Search for the cell housing the specified text and yield its [X, Y] center coordinate. 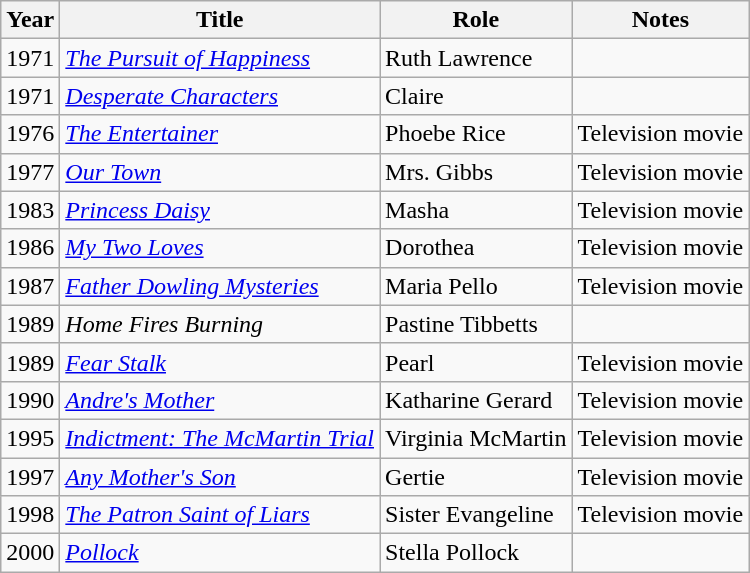
Home Fires Burning [220, 324]
Desperate Characters [220, 96]
2000 [30, 553]
Father Dowling Mysteries [220, 286]
Pollock [220, 553]
Fear Stalk [220, 362]
Our Town [220, 172]
1990 [30, 400]
Mrs. Gibbs [476, 172]
Indictment: The McMartin Trial [220, 438]
Year [30, 20]
Ruth Lawrence [476, 58]
Katharine Gerard [476, 400]
Claire [476, 96]
Masha [476, 210]
Maria Pello [476, 286]
Any Mother's Son [220, 477]
Pearl [476, 362]
Notes [660, 20]
Gertie [476, 477]
Virginia McMartin [476, 438]
Role [476, 20]
1998 [30, 515]
Pastine Tibbetts [476, 324]
The Pursuit of Happiness [220, 58]
1987 [30, 286]
The Patron Saint of Liars [220, 515]
My Two Loves [220, 248]
The Entertainer [220, 134]
Andre's Mother [220, 400]
Phoebe Rice [476, 134]
Sister Evangeline [476, 515]
1986 [30, 248]
1995 [30, 438]
Stella Pollock [476, 553]
Dorothea [476, 248]
1976 [30, 134]
1977 [30, 172]
1997 [30, 477]
1983 [30, 210]
Princess Daisy [220, 210]
Title [220, 20]
